From the cell containing the given text, extract its center point as [X, Y] coordinate. 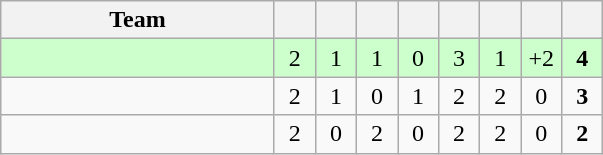
4 [582, 58]
Team [138, 20]
+2 [542, 58]
